Return (x, y) of the center of cell containing provided text 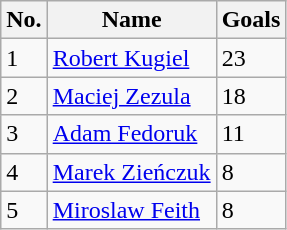
Maciej Zezula (132, 96)
18 (251, 96)
1 (24, 58)
Goals (251, 20)
4 (24, 172)
No. (24, 20)
Marek Zieńczuk (132, 172)
23 (251, 58)
Robert Kugiel (132, 58)
Adam Fedoruk (132, 134)
2 (24, 96)
3 (24, 134)
11 (251, 134)
Name (132, 20)
Miroslaw Feith (132, 210)
5 (24, 210)
